Provide the (X, Y) coordinate of the cell's center where the given text is located.  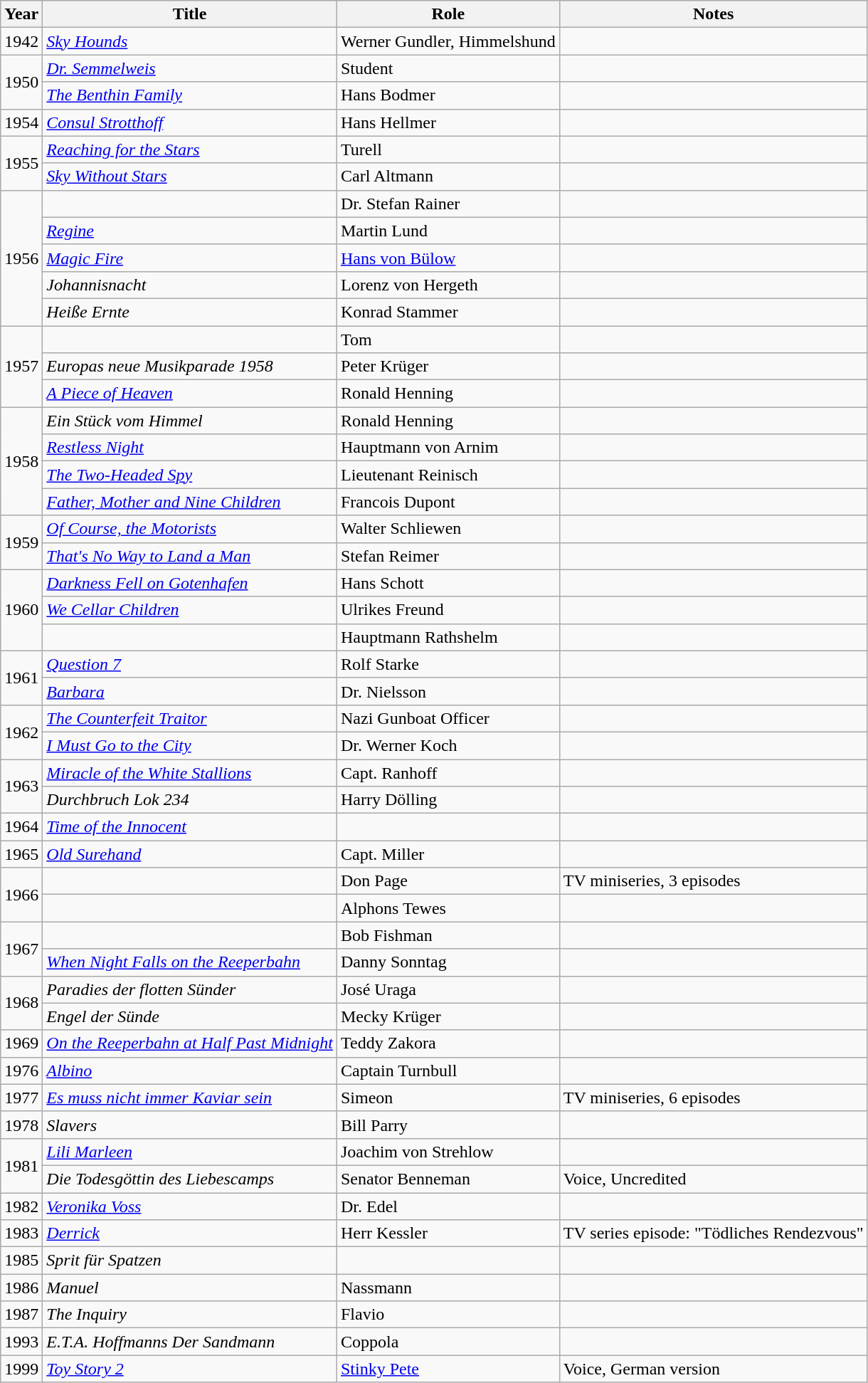
Derrick (190, 1234)
Dr. Edel (448, 1206)
TV miniseries, 3 episodes (713, 881)
Dr. Werner Koch (448, 745)
Regine (190, 231)
Veronika Voss (190, 1206)
The Counterfeit Traitor (190, 718)
1983 (21, 1234)
1962 (21, 732)
Teddy Zakora (448, 1043)
Barbara (190, 691)
1942 (21, 41)
1987 (21, 1315)
1978 (21, 1125)
Paradies der flotten Sünder (190, 989)
1968 (21, 1003)
1993 (21, 1342)
Die Todesgöttin des Liebescamps (190, 1179)
1957 (21, 367)
Johannisnacht (190, 285)
Old Surehand (190, 854)
Martin Lund (448, 231)
A Piece of Heaven (190, 394)
Dr. Stefan Rainer (448, 204)
Dr. Nielsson (448, 691)
E.T.A. Hoffmanns Der Sandmann (190, 1342)
Role (448, 14)
Flavio (448, 1315)
1969 (21, 1043)
Engel der Sünde (190, 1016)
The Two-Headed Spy (190, 475)
1977 (21, 1098)
Hans Hellmer (448, 122)
1986 (21, 1288)
I Must Go to the City (190, 745)
1955 (21, 163)
Durchbruch Lok 234 (190, 800)
Slavers (190, 1125)
When Night Falls on the Reeperbahn (190, 962)
Bill Parry (448, 1125)
Father, Mother and Nine Children (190, 502)
Heiße Ernte (190, 312)
TV series episode: "Tödliches Rendezvous" (713, 1234)
On the Reeperbahn at Half Past Midnight (190, 1043)
Sky Without Stars (190, 177)
José Uraga (448, 989)
Hans von Bülow (448, 258)
Of Course, the Motorists (190, 529)
Konrad Stammer (448, 312)
That's No Way to Land a Man (190, 556)
Voice, German version (713, 1369)
Senator Benneman (448, 1179)
1966 (21, 895)
1959 (21, 542)
Voice, Uncredited (713, 1179)
1963 (21, 786)
Nazi Gunboat Officer (448, 718)
Es muss nicht immer Kaviar sein (190, 1098)
Alphons Tewes (448, 908)
The Inquiry (190, 1315)
Notes (713, 14)
Tom (448, 340)
1982 (21, 1206)
1981 (21, 1165)
Captain Turnbull (448, 1071)
Don Page (448, 881)
Nassmann (448, 1288)
1960 (21, 610)
Sky Hounds (190, 41)
Coppola (448, 1342)
1964 (21, 827)
Magic Fire (190, 258)
Capt. Miller (448, 854)
Ulrikes Freund (448, 610)
1958 (21, 461)
Stinky Pete (448, 1369)
Darkness Fell on Gotenhafen (190, 583)
Simeon (448, 1098)
Walter Schliewen (448, 529)
Herr Kessler (448, 1234)
We Cellar Children (190, 610)
Dr. Semmelweis (190, 68)
Capt. Ranhoff (448, 772)
Werner Gundler, Himmelshund (448, 41)
1985 (21, 1261)
Year (21, 14)
Time of the Innocent (190, 827)
Turell (448, 149)
Lieutenant Reinisch (448, 475)
Mecky Krüger (448, 1016)
Lili Marleen (190, 1152)
Student (448, 68)
Question 7 (190, 664)
Hauptmann Rathshelm (448, 637)
Ein Stück vom Himmel (190, 421)
1950 (21, 82)
Stefan Reimer (448, 556)
Reaching for the Stars (190, 149)
Danny Sonntag (448, 962)
1967 (21, 949)
Hauptmann von Arnim (448, 448)
1976 (21, 1071)
Bob Fishman (448, 935)
1954 (21, 122)
Carl Altmann (448, 177)
Toy Story 2 (190, 1369)
The Benthin Family (190, 95)
1965 (21, 854)
Europas neue Musikparade 1958 (190, 367)
Manuel (190, 1288)
Restless Night (190, 448)
Hans Bodmer (448, 95)
Francois Dupont (448, 502)
Albino (190, 1071)
Miracle of the White Stallions (190, 772)
1956 (21, 258)
1961 (21, 678)
Lorenz von Hergeth (448, 285)
Peter Krüger (448, 367)
Title (190, 14)
Harry Dölling (448, 800)
Rolf Starke (448, 664)
Sprit für Spatzen (190, 1261)
TV miniseries, 6 episodes (713, 1098)
Hans Schott (448, 583)
Joachim von Strehlow (448, 1152)
Consul Strotthoff (190, 122)
1999 (21, 1369)
